Scan for the cell matching the given text and deliver its (x, y) coordinate at center. 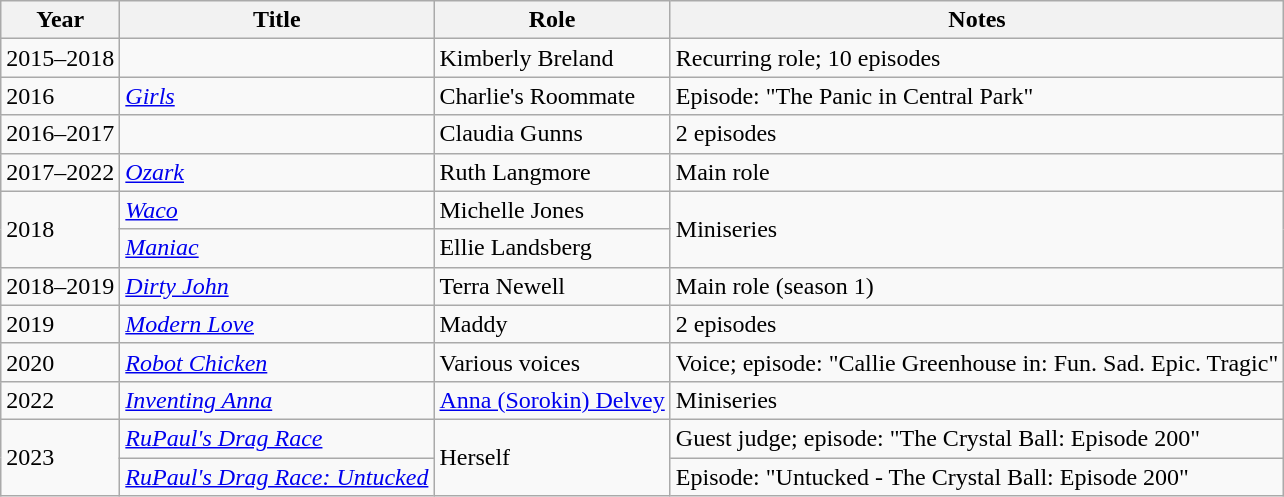
Robot Chicken (277, 362)
Various voices (552, 362)
Inventing Anna (277, 400)
2017–2022 (60, 172)
Episode: "Untucked - The Crystal Ball: Episode 200" (976, 477)
Dirty John (277, 286)
Notes (976, 20)
Ellie Landsberg (552, 248)
Main role (976, 172)
Michelle Jones (552, 210)
2018–2019 (60, 286)
Main role (season 1) (976, 286)
RuPaul's Drag Race: Untucked (277, 477)
Ozark (277, 172)
Girls (277, 96)
Terra Newell (552, 286)
2018 (60, 229)
Title (277, 20)
Guest judge; episode: "The Crystal Ball: Episode 200" (976, 438)
Claudia Gunns (552, 134)
Recurring role; 10 episodes (976, 58)
Voice; episode: "Callie Greenhouse in: Fun. Sad. Epic. Tragic" (976, 362)
2015–2018 (60, 58)
2016 (60, 96)
2022 (60, 400)
Herself (552, 457)
Role (552, 20)
Maniac (277, 248)
Episode: "The Panic in Central Park" (976, 96)
RuPaul's Drag Race (277, 438)
Waco (277, 210)
Anna (Sorokin) Delvey (552, 400)
Ruth Langmore (552, 172)
Charlie's Roommate (552, 96)
Modern Love (277, 324)
Kimberly Breland (552, 58)
2020 (60, 362)
2019 (60, 324)
Year (60, 20)
2023 (60, 457)
2016–2017 (60, 134)
Maddy (552, 324)
